Return [x, y] of the center of cell containing provided text 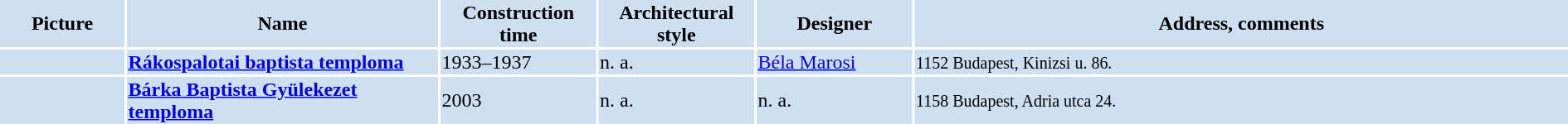
Name [282, 23]
Designer [835, 23]
Rákospalotai baptista temploma [282, 62]
1158 Budapest, Adria utca 24. [1241, 101]
Architectural style [677, 23]
Construction time [519, 23]
Bárka Baptista Gyülekezet temploma [282, 101]
1152 Budapest, Kinizsi u. 86. [1241, 62]
2003 [519, 101]
Béla Marosi [835, 62]
1933–1937 [519, 62]
Picture [62, 23]
Address, comments [1241, 23]
